Provide the (x, y) coordinate of the cell's center where the given text is located.  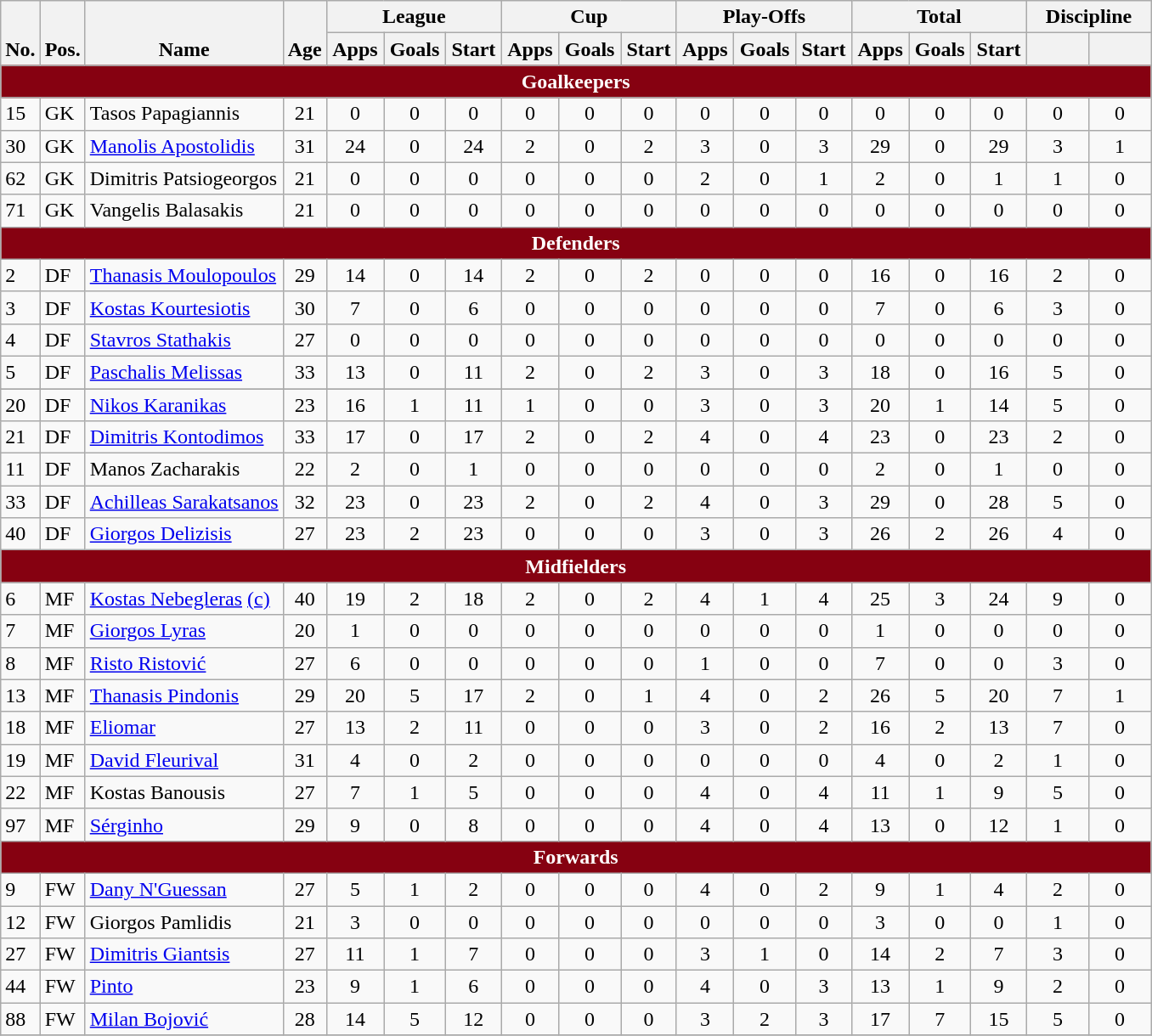
Pinto (184, 987)
Manos Zacharakis (184, 470)
Total (939, 17)
Tasos Papagiannis (184, 114)
Giorgos Delizisis (184, 534)
Midfielders (576, 566)
97 (20, 825)
71 (20, 211)
Defenders (576, 243)
25 (880, 599)
Name (184, 33)
Vangelis Balasakis (184, 211)
Sérginho (184, 825)
Milan Bojović (184, 1019)
League (414, 17)
Dimitris Patsiogeorgos (184, 178)
Thanasis Moulopoulos (184, 275)
Cup (589, 17)
Giorgos Lyras (184, 631)
Dany N'Guessan (184, 889)
88 (20, 1019)
Paschalis Melissas (184, 372)
Dimitris Kontodimos (184, 437)
Play-Offs (764, 17)
Age (304, 33)
Discipline (1089, 17)
Kostas Banousis (184, 792)
Kostas Kourtesiotis (184, 307)
44 (20, 987)
Giorgos Pamlidis (184, 921)
Thanasis Pindonis (184, 695)
Eliomar (184, 728)
Pos. (63, 33)
David Fleurival (184, 760)
Dimitris Giantsis (184, 954)
Kostas Nebegleras (c) (184, 599)
Risto Ristović (184, 663)
Achilleas Sarakatsanos (184, 502)
32 (304, 502)
Forwards (576, 857)
Goalkeepers (576, 82)
Nikos Karanikas (184, 405)
Stavros Stathakis (184, 340)
62 (20, 178)
Manolis Apostolidis (184, 146)
No. (20, 33)
